Scan for the cell matching the given text and deliver its [x, y] coordinate at center. 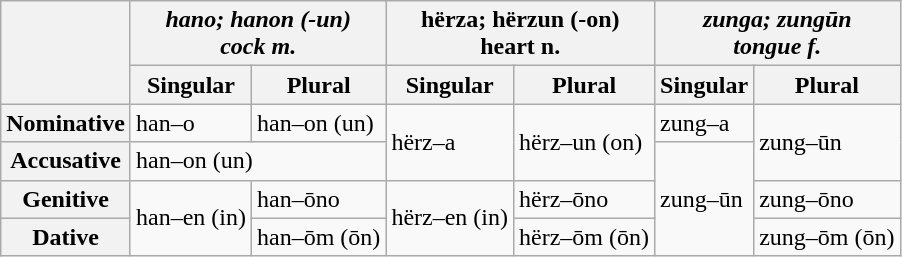
Accusative [66, 161]
Nominative [66, 123]
zunga; zungūn tongue f. [778, 34]
hërz–ōm (ōn) [584, 237]
zung–ōm (ōn) [827, 237]
han–en (in) [190, 218]
hano; hanon (-un) cock m. [258, 34]
Genitive [66, 199]
hërz–un (on) [584, 142]
han–ōm (ōn) [319, 237]
han–ōno [319, 199]
han–o [190, 123]
zung–ōno [827, 199]
Dative [66, 237]
hërz–en (in) [450, 218]
hërz–a [450, 142]
hërza; hërzun (-on) heart n. [520, 34]
hërz–ōno [584, 199]
zung–a [704, 123]
